Locate the cell with the specified text and output its (X, Y) center coordinate. 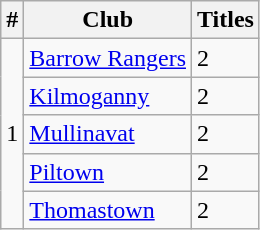
Club (108, 20)
Thomastown (108, 210)
Piltown (108, 172)
Mullinavat (108, 134)
Barrow Rangers (108, 58)
1 (12, 134)
Titles (226, 20)
Kilmoganny (108, 96)
# (12, 20)
